Detect which cell encompasses the target text, then output its (X, Y) center coordinate. 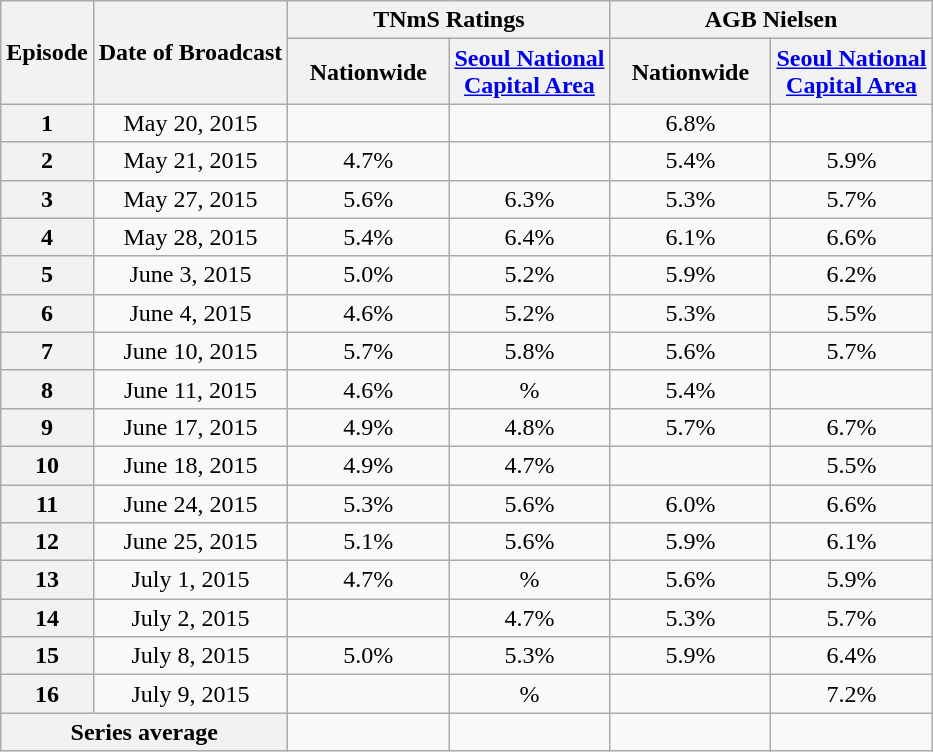
June 17, 2015 (190, 427)
Date of Broadcast (190, 52)
7 (47, 351)
TNmS Ratings (449, 20)
6.0% (690, 503)
15 (47, 656)
6.2% (852, 275)
June 3, 2015 (190, 275)
June 25, 2015 (190, 542)
7.2% (852, 694)
13 (47, 580)
July 8, 2015 (190, 656)
5.1% (368, 542)
Episode (47, 52)
AGB Nielsen (771, 20)
June 11, 2015 (190, 389)
May 20, 2015 (190, 123)
June 10, 2015 (190, 351)
July 2, 2015 (190, 618)
11 (47, 503)
May 27, 2015 (190, 199)
8 (47, 389)
14 (47, 618)
2 (47, 161)
9 (47, 427)
5.8% (530, 351)
1 (47, 123)
6.7% (852, 427)
4 (47, 237)
16 (47, 694)
6.3% (530, 199)
4.8% (530, 427)
12 (47, 542)
July 1, 2015 (190, 580)
6 (47, 313)
July 9, 2015 (190, 694)
June 18, 2015 (190, 465)
10 (47, 465)
5 (47, 275)
May 21, 2015 (190, 161)
3 (47, 199)
Series average (144, 732)
June 24, 2015 (190, 503)
June 4, 2015 (190, 313)
May 28, 2015 (190, 237)
6.8% (690, 123)
